Find where the given text appears and provide that cell's center as [X, Y] coordinate. 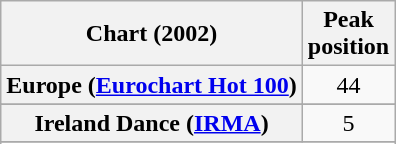
5 [348, 123]
Europe (Eurochart Hot 100) [152, 85]
44 [348, 85]
Peakposition [348, 34]
Chart (2002) [152, 34]
Ireland Dance (IRMA) [152, 123]
